Provide the [x, y] coordinate of the cell's center where the given text is located.  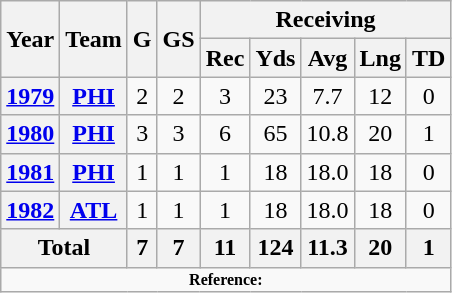
10.8 [328, 134]
11.3 [328, 248]
Total [64, 248]
7.7 [328, 96]
23 [276, 96]
Reference: [226, 279]
Yds [276, 58]
Lng [380, 58]
TD [428, 58]
124 [276, 248]
1981 [30, 172]
G [142, 39]
Avg [328, 58]
GS [178, 39]
12 [380, 96]
65 [276, 134]
ATL [94, 210]
11 [225, 248]
6 [225, 134]
Rec [225, 58]
1979 [30, 96]
Team [94, 39]
1982 [30, 210]
Year [30, 39]
1980 [30, 134]
Receiving [326, 20]
